Scan for the cell matching the given text and deliver its (X, Y) coordinate at center. 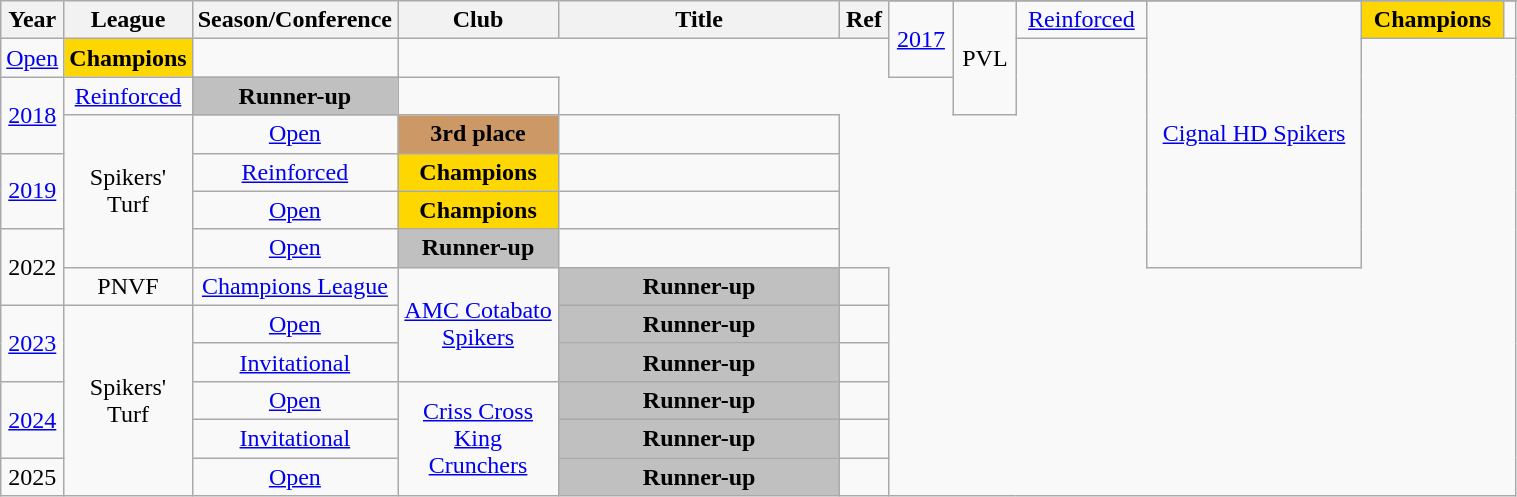
2022 (32, 267)
League (128, 20)
Year (32, 20)
2017 (920, 39)
Ref (864, 20)
Cignal HD Spikers (1254, 134)
Season/Conference (294, 20)
Club (478, 20)
2024 (32, 419)
2019 (32, 191)
Champions League (294, 286)
AMC Cotabato Spikers (478, 324)
PVL (986, 58)
Title (700, 20)
2023 (32, 343)
3rd place (478, 134)
2018 (32, 115)
2025 (32, 477)
Criss Cross King Crunchers (478, 438)
PNVF (128, 286)
